Return the (X, Y) coordinate for the center point of the cell that contains the specified text.  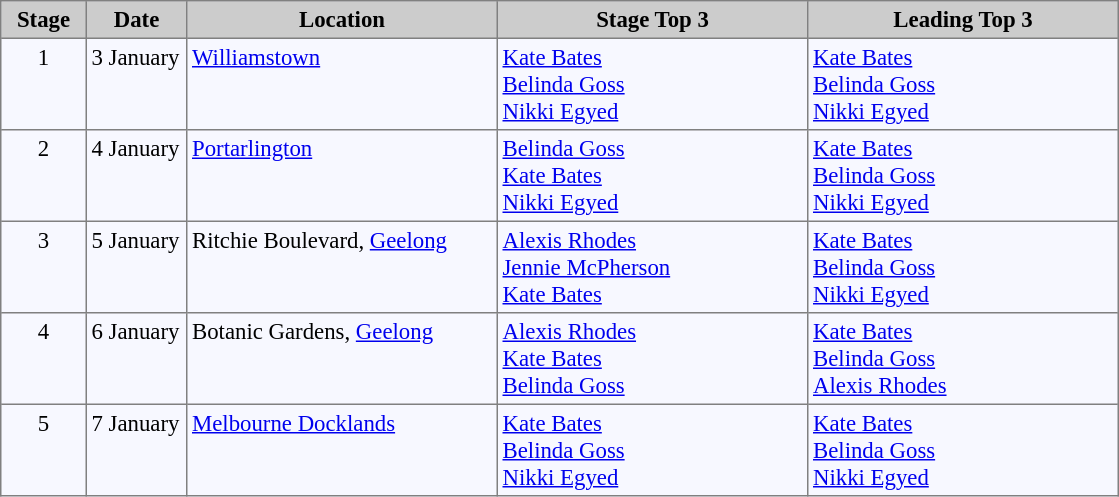
Kate Bates Belinda Goss Alexis Rhodes (963, 359)
Portarlington (342, 176)
4 January (136, 176)
Date (136, 20)
Alexis Rhodes Kate Bates Belinda Goss (652, 359)
Alexis Rhodes Jennie McPherson Kate Bates (652, 267)
Melbourne Docklands (342, 450)
Botanic Gardens, Geelong (342, 359)
Location (342, 20)
3 January (136, 84)
5 January (136, 267)
4 (44, 359)
1 (44, 84)
Belinda Goss Kate Bates Nikki Egyed (652, 176)
2 (44, 176)
6 January (136, 359)
Stage Top 3 (652, 20)
3 (44, 267)
5 (44, 450)
Williamstown (342, 84)
Stage (44, 20)
Ritchie Boulevard, Geelong (342, 267)
Leading Top 3 (963, 20)
7 January (136, 450)
